Locate the cell with the specified text and output its (x, y) center coordinate. 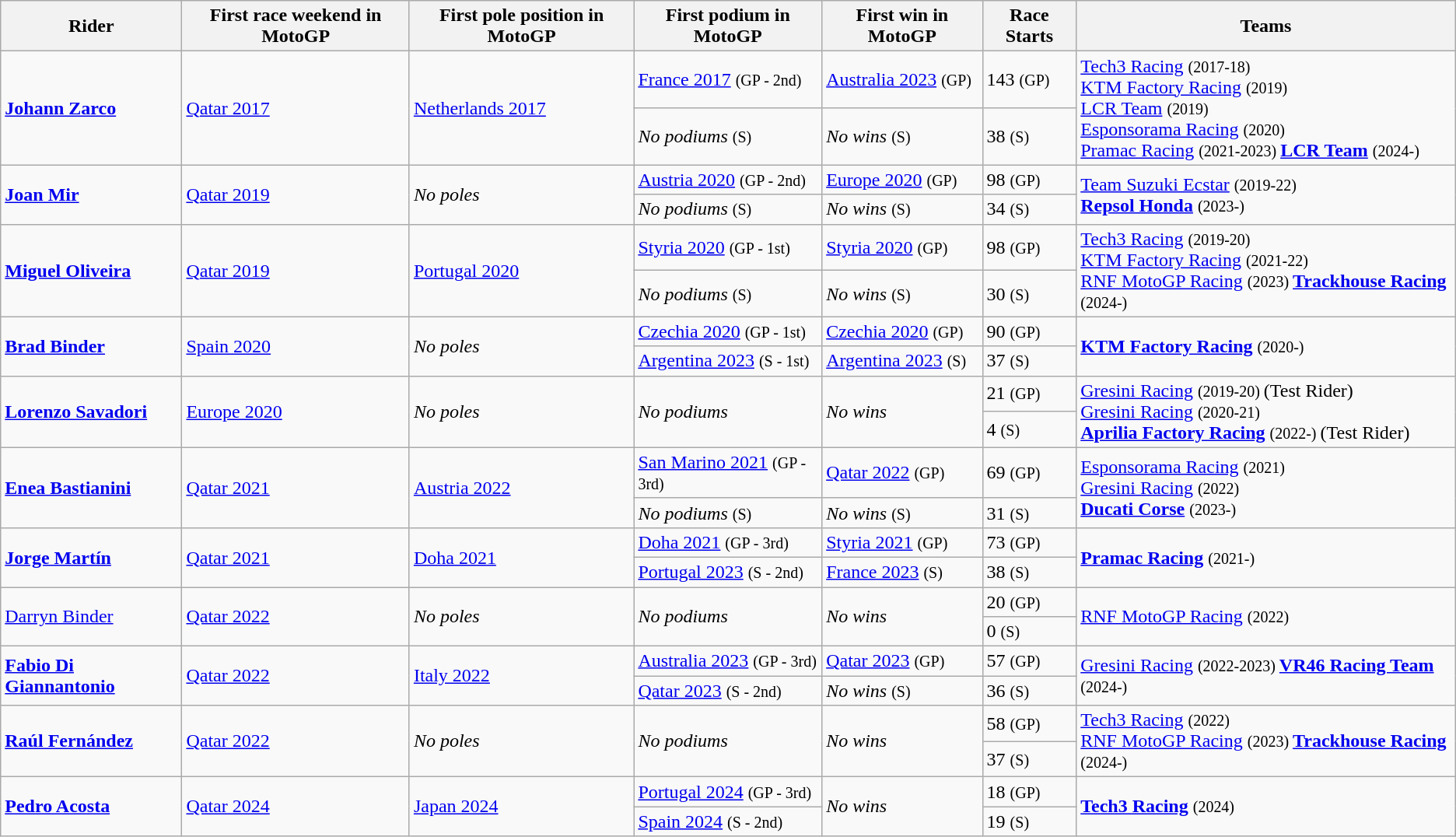
Gresini Racing (2022-2023) VR46 Racing Team (2024-) (1266, 676)
20 (GP) (1030, 601)
58 (GP) (1030, 723)
Spain 2024 (S - 2nd) (728, 821)
San Marino 2021 (GP - 3rd) (728, 473)
Johann Zarco (92, 108)
Darryn Binder (92, 616)
First win in MotoGP (902, 26)
Austria 2020 (GP - 2nd) (728, 180)
18 (GP) (1030, 792)
Portugal 2024 (GP - 3rd) (728, 792)
Austria 2022 (521, 487)
Race Starts (1030, 26)
90 (GP) (1030, 331)
KTM Factory Racing (2020-) (1266, 346)
Styria 2020 (GP) (902, 247)
Tech3 Racing (2019-20) KTM Factory Racing (2021-22) RNF MotoGP Racing (2023) Trackhouse Racing (2024-) (1266, 271)
Tech3 Racing (2024) (1266, 807)
France 2023 (S) (902, 572)
Czechia 2020 (GP) (902, 331)
RNF MotoGP Racing (2022) (1266, 616)
57 (GP) (1030, 661)
Italy 2022 (521, 676)
Esponsorama Racing (2021) Gresini Racing (2022) Ducati Corse (2023-) (1266, 487)
Qatar 2023 (GP) (902, 661)
Team Suzuki Ecstar (2019-22) Repsol Honda (2023-) (1266, 194)
Raúl Fernández (92, 741)
Qatar 2017 (296, 108)
Lorenzo Savadori (92, 411)
Qatar 2024 (296, 807)
0 (S) (1030, 632)
Gresini Racing (2019-20) (Test Rider) Gresini Racing (2020-21) Aprilia Factory Racing (2022-) (Test Rider) (1266, 411)
143 (GP) (1030, 79)
Tech3 Racing (2017-18) KTM Factory Racing (2019) LCR Team (2019) Esponsorama Racing (2020) Pramac Racing (2021-2023) LCR Team (2024-) (1266, 108)
Pramac Racing (2021-) (1266, 557)
Jorge Martín (92, 557)
Netherlands 2017 (521, 108)
France 2017 (GP - 2nd) (728, 79)
4 (S) (1030, 429)
First race weekend in MotoGP (296, 26)
Argentina 2023 (S - 1st) (728, 361)
19 (S) (1030, 821)
21 (GP) (1030, 394)
Tech3 Racing (2022) RNF MotoGP Racing (2023) Trackhouse Racing (2024-) (1266, 741)
Styria 2020 (GP - 1st) (728, 247)
Doha 2021 (GP - 3rd) (728, 542)
34 (S) (1030, 209)
First pole position in MotoGP (521, 26)
Spain 2020 (296, 346)
Australia 2023 (GP - 3rd) (728, 661)
31 (S) (1030, 513)
Rider (92, 26)
Australia 2023 (GP) (902, 79)
Joan Mir (92, 194)
30 (S) (1030, 294)
Styria 2021 (GP) (902, 542)
Brad Binder (92, 346)
First podium in MotoGP (728, 26)
Japan 2024 (521, 807)
Fabio Di Giannantonio (92, 676)
Miguel Oliveira (92, 271)
Portugal 2023 (S - 2nd) (728, 572)
Europe 2020 (GP) (902, 180)
Qatar 2023 (S - 2nd) (728, 691)
69 (GP) (1030, 473)
Qatar 2022 (GP) (902, 473)
36 (S) (1030, 691)
Enea Bastianini (92, 487)
Portugal 2020 (521, 271)
Argentina 2023 (S) (902, 361)
Europe 2020 (296, 411)
Czechia 2020 (GP - 1st) (728, 331)
Doha 2021 (521, 557)
Pedro Acosta (92, 807)
73 (GP) (1030, 542)
Teams (1266, 26)
